Locate the cell with the specified text and output its (X, Y) center coordinate. 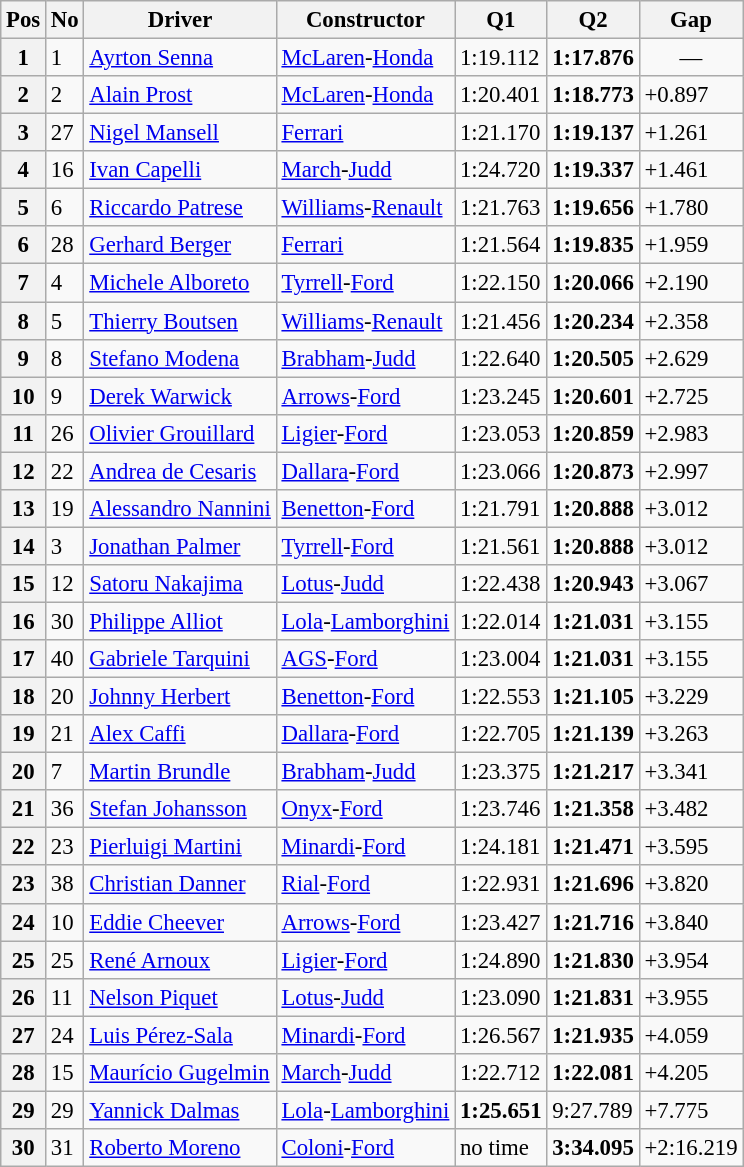
1:19.137 (593, 133)
+2.997 (691, 471)
Derek Warwick (180, 396)
1:19.337 (593, 170)
+1.461 (691, 170)
Philippe Alliot (180, 621)
+2.190 (691, 283)
+1.959 (691, 245)
+3.840 (691, 922)
Ayrton Senna (180, 58)
1:24.181 (501, 847)
36 (65, 809)
1:23.004 (501, 659)
1:23.053 (501, 433)
1:23.375 (501, 772)
+1.780 (691, 208)
1:22.931 (501, 885)
Luis Pérez-Sala (180, 1035)
1:21.935 (593, 1035)
Constructor (365, 20)
Martin Brundle (180, 772)
Johnny Herbert (180, 697)
+4.059 (691, 1035)
+3.955 (691, 997)
+3.067 (691, 584)
+0.897 (691, 95)
+2.983 (691, 433)
9:27.789 (593, 1110)
1:21.831 (593, 997)
1:20.066 (593, 283)
Olivier Grouillard (180, 433)
1:23.066 (501, 471)
Pierluigi Martini (180, 847)
Coloni-Ford (365, 1148)
1:21.170 (501, 133)
1:19.112 (501, 58)
1:21.105 (593, 697)
René Arnoux (180, 960)
1:19.656 (593, 208)
Ivan Capelli (180, 170)
Michele Alboreto (180, 283)
Nigel Mansell (180, 133)
1:20.505 (593, 358)
1:21.561 (501, 546)
1:23.090 (501, 997)
18 (24, 697)
+7.775 (691, 1110)
Stefano Modena (180, 358)
Gabriele Tarquini (180, 659)
+3.263 (691, 734)
+3.820 (691, 885)
— (691, 58)
Driver (180, 20)
Gap (691, 20)
Jonathan Palmer (180, 546)
13 (24, 509)
Pos (24, 20)
+2.358 (691, 321)
1:21.456 (501, 321)
1:21.696 (593, 885)
1:23.746 (501, 809)
31 (65, 1148)
+1.261 (691, 133)
1:21.716 (593, 922)
Riccardo Patrese (180, 208)
1:21.139 (593, 734)
1:25.651 (501, 1110)
+2:16.219 (691, 1148)
Stefan Johansson (180, 809)
1:20.401 (501, 95)
Satoru Nakajima (180, 584)
Onyx-Ford (365, 809)
1:22.081 (593, 1073)
+3.595 (691, 847)
1:26.567 (501, 1035)
1:22.150 (501, 283)
1:18.773 (593, 95)
Andrea de Cesaris (180, 471)
1:17.876 (593, 58)
Q2 (593, 20)
1:21.217 (593, 772)
+4.205 (691, 1073)
+3.954 (691, 960)
1:20.873 (593, 471)
+2.629 (691, 358)
38 (65, 885)
Maurício Gugelmin (180, 1073)
1:22.640 (501, 358)
3:34.095 (593, 1148)
1:24.890 (501, 960)
1:22.712 (501, 1073)
Roberto Moreno (180, 1148)
Yannick Dalmas (180, 1110)
no time (501, 1148)
1:22.553 (501, 697)
Gerhard Berger (180, 245)
1:19.835 (593, 245)
1:21.358 (593, 809)
1:22.014 (501, 621)
1:21.471 (593, 847)
AGS-Ford (365, 659)
Thierry Boutsen (180, 321)
No (65, 20)
14 (24, 546)
40 (65, 659)
1:22.438 (501, 584)
1:20.601 (593, 396)
1:23.245 (501, 396)
1:21.791 (501, 509)
+2.725 (691, 396)
17 (24, 659)
Alessandro Nannini (180, 509)
Eddie Cheever (180, 922)
1:23.427 (501, 922)
Alain Prost (180, 95)
1:21.763 (501, 208)
1:22.705 (501, 734)
Christian Danner (180, 885)
+3.229 (691, 697)
1:24.720 (501, 170)
1:21.830 (593, 960)
Q1 (501, 20)
Alex Caffi (180, 734)
1:20.943 (593, 584)
+3.482 (691, 809)
+3.341 (691, 772)
Rial-Ford (365, 885)
1:20.234 (593, 321)
1:21.564 (501, 245)
Nelson Piquet (180, 997)
1:20.859 (593, 433)
